From the cell containing the given text, extract its center point as [x, y] coordinate. 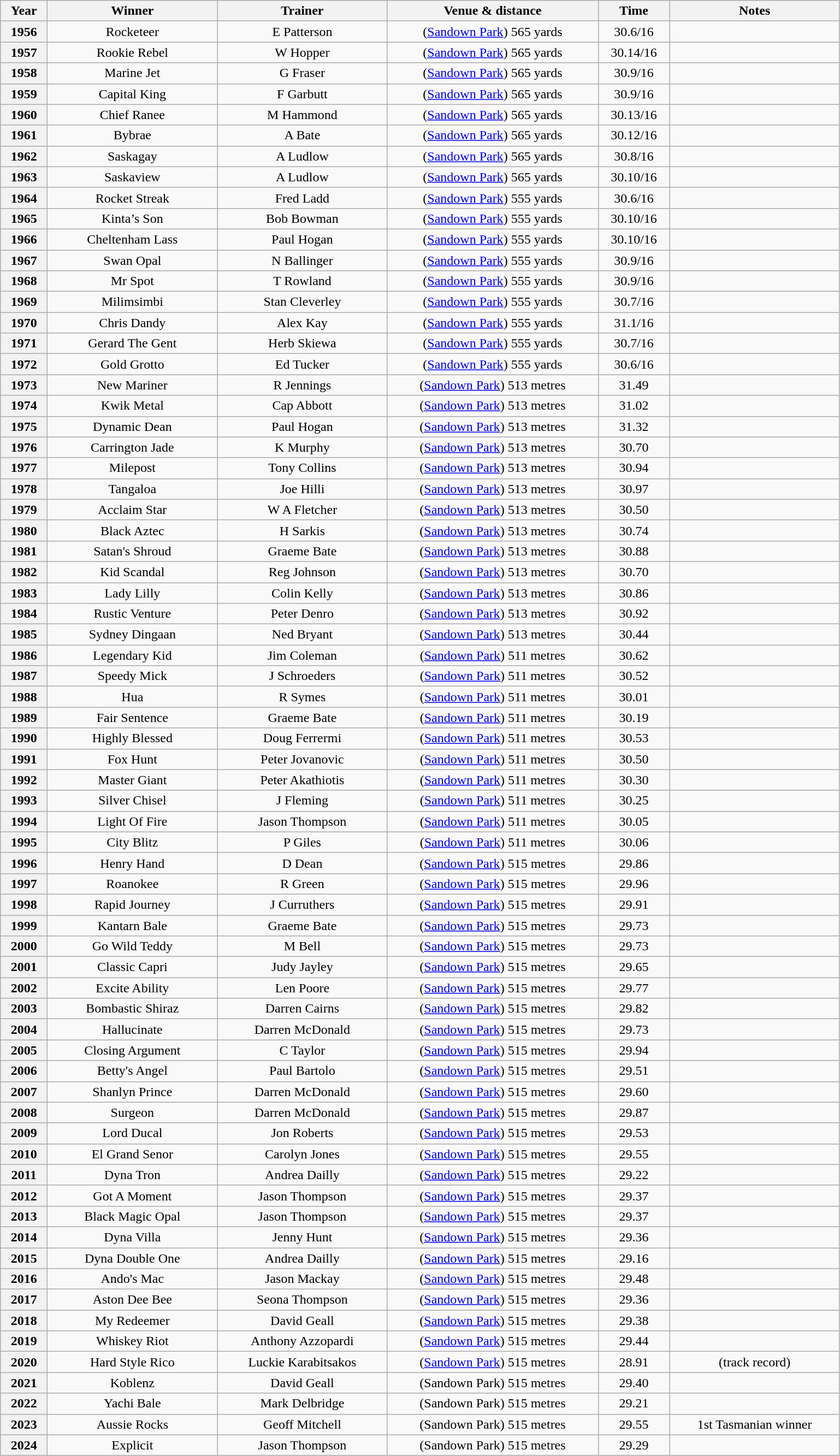
29.87 [634, 1112]
1961 [24, 135]
2023 [24, 1424]
J Fleming [303, 801]
Black Aztec [132, 530]
30.62 [634, 655]
29.51 [634, 1071]
Hua [132, 697]
Joe Hilli [303, 489]
1969 [24, 302]
2016 [24, 1279]
W A Fletcher [303, 510]
Year [24, 11]
R Jennings [303, 385]
1971 [24, 344]
Explicit [132, 1445]
Mark Delbridge [303, 1404]
2014 [24, 1237]
Betty's Angel [132, 1071]
Black Magic Opal [132, 1216]
A Bate [303, 135]
J Curruthers [303, 904]
1973 [24, 385]
1957 [24, 52]
1991 [24, 759]
Cap Abbott [303, 406]
Mr Spot [132, 281]
30.52 [634, 676]
1993 [24, 801]
1994 [24, 821]
N Ballinger [303, 261]
Seona Thompson [303, 1300]
1998 [24, 904]
Saskagay [132, 156]
2002 [24, 988]
29.94 [634, 1050]
G Fraser [303, 73]
30.8/16 [634, 156]
1963 [24, 177]
1988 [24, 697]
Fair Sentence [132, 718]
29.16 [634, 1258]
M Bell [303, 946]
Got A Moment [132, 1195]
2012 [24, 1195]
1986 [24, 655]
Anthony Azzopardi [303, 1341]
(track record) [755, 1362]
Hallucinate [132, 1029]
31.02 [634, 406]
Go Wild Teddy [132, 946]
Dyna Villa [132, 1237]
Acclaim Star [132, 510]
1985 [24, 635]
Notes [755, 11]
Milepost [132, 468]
1996 [24, 863]
E Patterson [303, 32]
Master Giant [132, 780]
Len Poore [303, 988]
Ando's Mac [132, 1279]
1999 [24, 926]
Rustic Venture [132, 614]
Henry Hand [132, 863]
1980 [24, 530]
30.97 [634, 489]
Dyna Double One [132, 1258]
1966 [24, 239]
1984 [24, 614]
2013 [24, 1216]
29.21 [634, 1404]
2022 [24, 1404]
1981 [24, 551]
2020 [24, 1362]
Kinta’s Son [132, 218]
Closing Argument [132, 1050]
30.74 [634, 530]
Peter Jovanovic [303, 759]
Lady Lilly [132, 593]
Saskaview [132, 177]
Shanlyn Prince [132, 1092]
Bob Bowman [303, 218]
1972 [24, 364]
1977 [24, 468]
2009 [24, 1133]
1st Tasmanian winner [755, 1424]
Marine Jet [132, 73]
1976 [24, 447]
D Dean [303, 863]
1975 [24, 427]
2015 [24, 1258]
M Hammond [303, 115]
29.86 [634, 863]
Whiskey Riot [132, 1341]
Gerard The Gent [132, 344]
2000 [24, 946]
Doug Ferrermi [303, 738]
Jim Coleman [303, 655]
30.06 [634, 842]
K Murphy [303, 447]
31.32 [634, 427]
Winner [132, 11]
30.44 [634, 635]
29.48 [634, 1279]
Geoff Mitchell [303, 1424]
1964 [24, 198]
Surgeon [132, 1112]
1982 [24, 572]
30.86 [634, 593]
1995 [24, 842]
Herb Skiewa [303, 344]
30.92 [634, 614]
2019 [24, 1341]
Jason Mackay [303, 1279]
Tony Collins [303, 468]
Time [634, 11]
1992 [24, 780]
Silver Chisel [132, 801]
Jenny Hunt [303, 1237]
Peter Denro [303, 614]
Darren Cairns [303, 1009]
1965 [24, 218]
City Blitz [132, 842]
Jon Roberts [303, 1133]
Capital King [132, 94]
Colin Kelly [303, 593]
28.91 [634, 1362]
2004 [24, 1029]
Alex Kay [303, 323]
30.14/16 [634, 52]
Fred Ladd [303, 198]
Speedy Mick [132, 676]
J Schroeders [303, 676]
2006 [24, 1071]
30.12/16 [634, 135]
2021 [24, 1383]
Cheltenham Lass [132, 239]
Light Of Fire [132, 821]
Sydney Dingaan [132, 635]
2003 [24, 1009]
New Mariner [132, 385]
Paul Bartolo [303, 1071]
29.53 [634, 1133]
31.49 [634, 385]
1959 [24, 94]
31.1/16 [634, 323]
H Sarkis [303, 530]
Fox Hunt [132, 759]
Bombastic Shiraz [132, 1009]
2018 [24, 1321]
Luckie Karabitsakos [303, 1362]
Yachi Bale [132, 1404]
1968 [24, 281]
30.13/16 [634, 115]
29.60 [634, 1092]
Satan's Shroud [132, 551]
2017 [24, 1300]
Rapid Journey [132, 904]
Highly Blessed [132, 738]
2001 [24, 967]
Dyna Tron [132, 1175]
Stan Cleverley [303, 302]
1983 [24, 593]
1978 [24, 489]
2007 [24, 1092]
Rocket Streak [132, 198]
R Symes [303, 697]
1970 [24, 323]
My Redeemer [132, 1321]
Bybrae [132, 135]
Koblenz [132, 1383]
1960 [24, 115]
Ned Bryant [303, 635]
W Hopper [303, 52]
Kwik Metal [132, 406]
C Taylor [303, 1050]
29.38 [634, 1321]
Ed Tucker [303, 364]
29.40 [634, 1383]
Trainer [303, 11]
F Garbutt [303, 94]
29.77 [634, 988]
1958 [24, 73]
2008 [24, 1112]
Hard Style Rico [132, 1362]
1962 [24, 156]
Carolyn Jones [303, 1154]
30.53 [634, 738]
Swan Opal [132, 261]
Judy Jayley [303, 967]
1979 [24, 510]
30.94 [634, 468]
1989 [24, 718]
Aston Dee Bee [132, 1300]
Chief Ranee [132, 115]
30.01 [634, 697]
2024 [24, 1445]
30.88 [634, 551]
29.91 [634, 904]
29.82 [634, 1009]
30.19 [634, 718]
El Grand Senor [132, 1154]
29.44 [634, 1341]
Tangaloa [132, 489]
P Giles [303, 842]
29.65 [634, 967]
Gold Grotto [132, 364]
Excite Ability [132, 988]
Lord Ducal [132, 1133]
Peter Akathiotis [303, 780]
1956 [24, 32]
Dynamic Dean [132, 427]
Kid Scandal [132, 572]
2010 [24, 1154]
Reg Johnson [303, 572]
29.22 [634, 1175]
1990 [24, 738]
Classic Capri [132, 967]
1997 [24, 884]
29.29 [634, 1445]
Venue & distance [493, 11]
30.30 [634, 780]
Milimsimbi [132, 302]
Chris Dandy [132, 323]
1974 [24, 406]
Carrington Jade [132, 447]
29.96 [634, 884]
2005 [24, 1050]
Rocketeer [132, 32]
R Green [303, 884]
Roanokee [132, 884]
Aussie Rocks [132, 1424]
Rookie Rebel [132, 52]
Kantarn Bale [132, 926]
Legendary Kid [132, 655]
T Rowland [303, 281]
1987 [24, 676]
1967 [24, 261]
2011 [24, 1175]
30.05 [634, 821]
30.25 [634, 801]
